Search for the cell housing the specified text and yield its [X, Y] center coordinate. 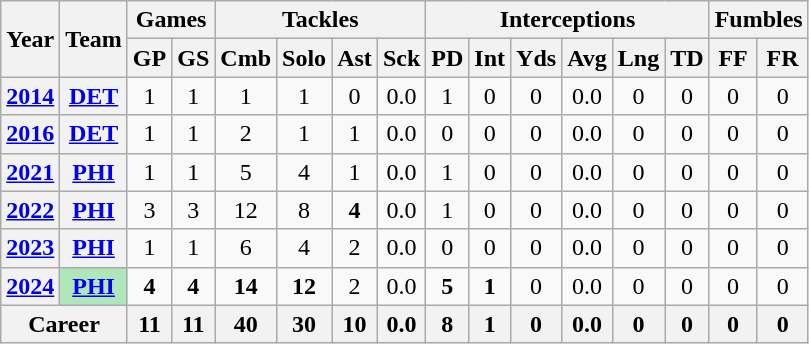
Cmb [246, 58]
Avg [588, 58]
Lng [638, 58]
2023 [30, 248]
6 [246, 248]
2024 [30, 286]
2014 [30, 96]
Int [490, 58]
2021 [30, 172]
30 [304, 324]
Fumbles [758, 20]
FF [733, 58]
Year [30, 39]
FR [782, 58]
Games [170, 20]
Sck [401, 58]
Solo [304, 58]
Yds [536, 58]
Team [94, 39]
2022 [30, 210]
40 [246, 324]
TD [687, 58]
Interceptions [568, 20]
Ast [355, 58]
10 [355, 324]
PD [448, 58]
GS [194, 58]
GP [149, 58]
14 [246, 286]
2016 [30, 134]
Career [64, 324]
Tackles [320, 20]
